Pinpoint the cell where the given text exists, returning its (X, Y) midpoint coordinate. 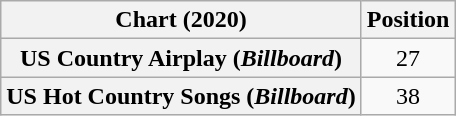
Chart (2020) (181, 20)
US Country Airplay (Billboard) (181, 58)
Position (408, 20)
US Hot Country Songs (Billboard) (181, 96)
38 (408, 96)
27 (408, 58)
